Detect which cell encompasses the target text, then output its [X, Y] center coordinate. 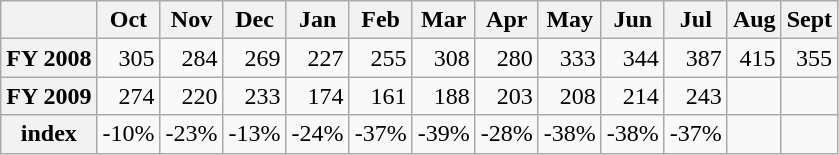
161 [380, 96]
255 [380, 58]
-13% [254, 134]
Oct [128, 20]
203 [506, 96]
280 [506, 58]
227 [318, 58]
333 [570, 58]
284 [192, 58]
269 [254, 58]
Nov [192, 20]
220 [192, 96]
Dec [254, 20]
243 [696, 96]
-10% [128, 134]
274 [128, 96]
188 [444, 96]
174 [318, 96]
FY 2009 [49, 96]
214 [632, 96]
May [570, 20]
Apr [506, 20]
Aug [754, 20]
415 [754, 58]
-24% [318, 134]
387 [696, 58]
305 [128, 58]
index [49, 134]
Feb [380, 20]
FY 2008 [49, 58]
344 [632, 58]
308 [444, 58]
Jun [632, 20]
355 [809, 58]
-28% [506, 134]
Mar [444, 20]
-23% [192, 134]
Sept [809, 20]
-39% [444, 134]
Jul [696, 20]
233 [254, 96]
Jan [318, 20]
208 [570, 96]
